Search for the cell housing the specified text and yield its (x, y) center coordinate. 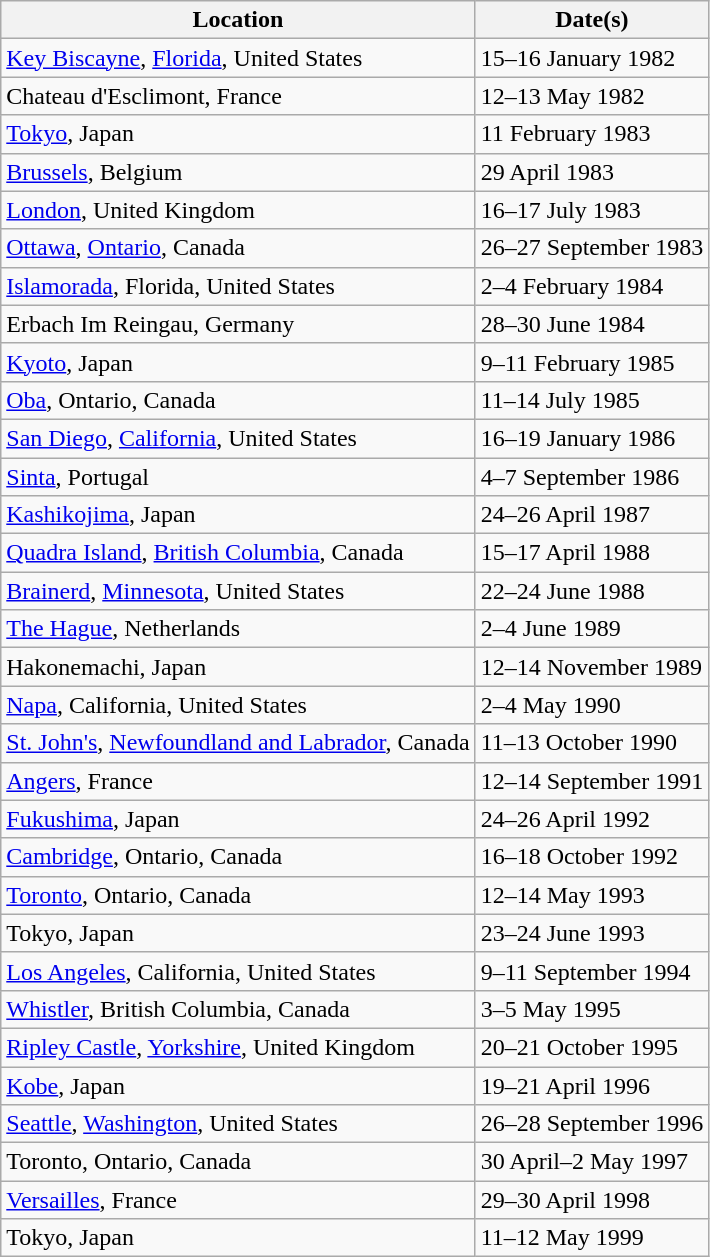
Kashikojima, Japan (238, 515)
Oba, Ontario, Canada (238, 400)
12–14 May 1993 (592, 895)
Brainerd, Minnesota, United States (238, 591)
Brussels, Belgium (238, 172)
12–13 May 1982 (592, 96)
Islamorada, Florida, United States (238, 286)
22–24 June 1988 (592, 591)
4–7 September 1986 (592, 477)
29–30 April 1998 (592, 1200)
11–12 May 1999 (592, 1238)
Whistler, British Columbia, Canada (238, 1009)
Location (238, 20)
Ripley Castle, Yorkshire, United Kingdom (238, 1047)
26–27 September 1983 (592, 248)
Kobe, Japan (238, 1085)
15–16 January 1982 (592, 58)
29 April 1983 (592, 172)
Seattle, Washington, United States (238, 1124)
16–17 July 1983 (592, 210)
San Diego, California, United States (238, 438)
Ottawa, Ontario, Canada (238, 248)
19–21 April 1996 (592, 1085)
The Hague, Netherlands (238, 629)
11–14 July 1985 (592, 400)
Kyoto, Japan (238, 362)
Erbach Im Reingau, Germany (238, 324)
16–19 January 1986 (592, 438)
12–14 September 1991 (592, 781)
24–26 April 1987 (592, 515)
Napa, California, United States (238, 705)
28–30 June 1984 (592, 324)
3–5 May 1995 (592, 1009)
2–4 February 1984 (592, 286)
London, United Kingdom (238, 210)
Sinta, Portugal (238, 477)
15–17 April 1988 (592, 553)
9–11 February 1985 (592, 362)
Angers, France (238, 781)
9–11 September 1994 (592, 971)
12–14 November 1989 (592, 667)
Los Angeles, California, United States (238, 971)
Hakonemachi, Japan (238, 667)
Quadra Island, British Columbia, Canada (238, 553)
20–21 October 1995 (592, 1047)
Key Biscayne, Florida, United States (238, 58)
Chateau d'Esclimont, France (238, 96)
30 April–2 May 1997 (592, 1162)
24–26 April 1992 (592, 819)
11 February 1983 (592, 134)
2–4 May 1990 (592, 705)
Fukushima, Japan (238, 819)
2–4 June 1989 (592, 629)
Date(s) (592, 20)
26–28 September 1996 (592, 1124)
St. John's, Newfoundland and Labrador, Canada (238, 743)
23–24 June 1993 (592, 933)
16–18 October 1992 (592, 857)
Versailles, France (238, 1200)
Cambridge, Ontario, Canada (238, 857)
11–13 October 1990 (592, 743)
